Search for the cell housing the specified text and yield its [X, Y] center coordinate. 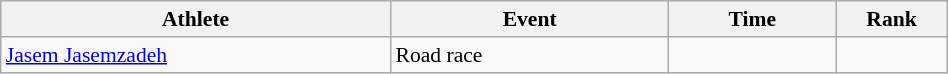
Jasem Jasemzadeh [196, 55]
Event [529, 19]
Road race [529, 55]
Rank [892, 19]
Athlete [196, 19]
Time [752, 19]
